Find where the given text appears and provide that cell's center as (X, Y) coordinate. 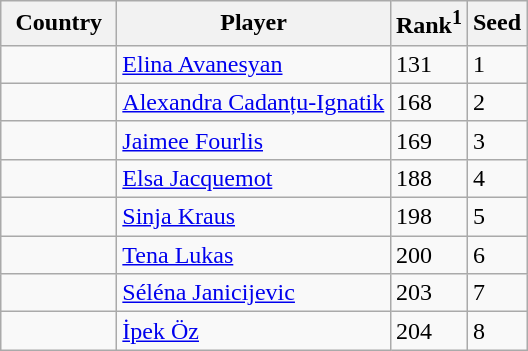
168 (428, 102)
Elsa Jacquemot (254, 178)
198 (428, 217)
2 (496, 102)
169 (428, 140)
188 (428, 178)
3 (496, 140)
İpek Öz (254, 331)
1 (496, 64)
Player (254, 24)
204 (428, 331)
Alexandra Cadanțu-Ignatik (254, 102)
203 (428, 293)
Séléna Janicijevic (254, 293)
131 (428, 64)
Jaimee Fourlis (254, 140)
7 (496, 293)
6 (496, 255)
5 (496, 217)
Tena Lukas (254, 255)
4 (496, 178)
Elina Avanesyan (254, 64)
8 (496, 331)
200 (428, 255)
Country (59, 24)
Seed (496, 24)
Sinja Kraus (254, 217)
Rank1 (428, 24)
